Provide the (X, Y) coordinate of the cell's center where the given text is located.  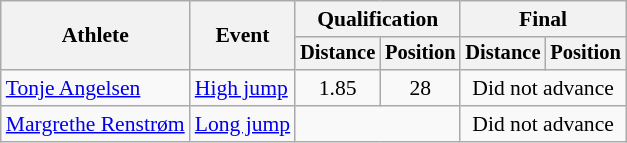
Athlete (96, 36)
High jump (242, 88)
Final (542, 19)
1.85 (338, 88)
Event (242, 36)
Tonje Angelsen (96, 88)
28 (420, 88)
Long jump (242, 124)
Margrethe Renstrøm (96, 124)
Qualification (378, 19)
